Return the [X, Y] coordinate for the center point of the cell that contains the specified text.  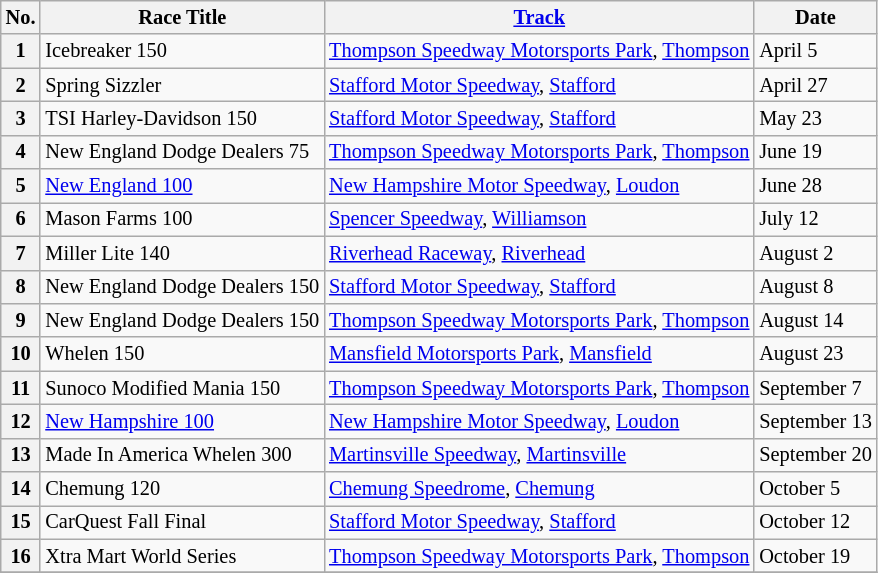
August 2 [815, 253]
April 5 [815, 51]
13 [21, 455]
Sunoco Modified Mania 150 [182, 388]
Made In America Whelen 300 [182, 455]
TSI Harley-Davidson 150 [182, 118]
2 [21, 85]
New Hampshire 100 [182, 421]
4 [21, 152]
14 [21, 489]
June 28 [815, 186]
Mason Farms 100 [182, 219]
September 7 [815, 388]
August 8 [815, 287]
October 5 [815, 489]
Track [539, 17]
Icebreaker 150 [182, 51]
7 [21, 253]
Date [815, 17]
15 [21, 522]
May 23 [815, 118]
9 [21, 320]
3 [21, 118]
Race Title [182, 17]
October 19 [815, 556]
Spencer Speedway, Williamson [539, 219]
Miller Lite 140 [182, 253]
September 20 [815, 455]
Martinsville Speedway, Martinsville [539, 455]
Chemung Speedrome, Chemung [539, 489]
July 12 [815, 219]
5 [21, 186]
Spring Sizzler [182, 85]
Chemung 120 [182, 489]
6 [21, 219]
October 12 [815, 522]
April 27 [815, 85]
Mansfield Motorsports Park, Mansfield [539, 354]
Whelen 150 [182, 354]
June 19 [815, 152]
Riverhead Raceway, Riverhead [539, 253]
September 13 [815, 421]
Xtra Mart World Series [182, 556]
New England 100 [182, 186]
1 [21, 51]
CarQuest Fall Final [182, 522]
11 [21, 388]
No. [21, 17]
12 [21, 421]
August 23 [815, 354]
10 [21, 354]
New England Dodge Dealers 75 [182, 152]
8 [21, 287]
16 [21, 556]
August 14 [815, 320]
